Provide the (X, Y) coordinate of the cell's center where the given text is located.  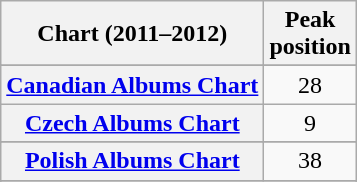
28 (310, 85)
Polish Albums Chart (132, 161)
9 (310, 123)
Chart (2011–2012) (132, 34)
Peakposition (310, 34)
Canadian Albums Chart (132, 85)
Czech Albums Chart (132, 123)
38 (310, 161)
